Extract the [x, y] coordinate from the center of the cell holding the provided text.  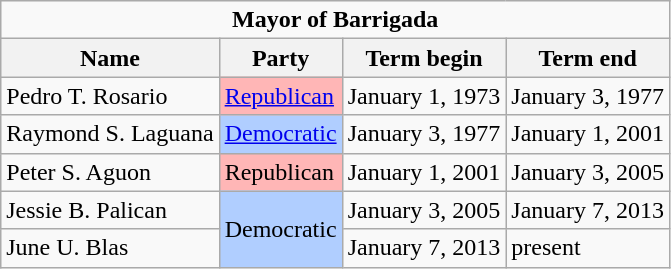
Peter S. Aguon [110, 172]
Name [110, 58]
Term end [588, 58]
January 1, 1973 [424, 96]
Term begin [424, 58]
Mayor of Barrigada [336, 20]
June U. Blas [110, 248]
Jessie B. Palican [110, 210]
Raymond S. Laguana [110, 134]
Party [280, 58]
Pedro T. Rosario [110, 96]
present [588, 248]
